From the cell containing the given text, extract its center point as [x, y] coordinate. 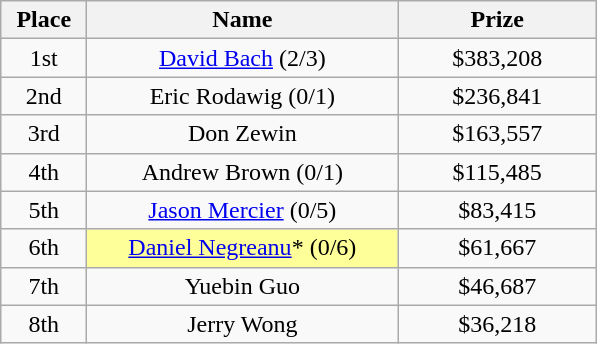
7th [44, 286]
3rd [44, 134]
Jason Mercier (0/5) [242, 210]
$36,218 [498, 324]
$383,208 [498, 58]
6th [44, 248]
Yuebin Guo [242, 286]
David Bach (2/3) [242, 58]
$83,415 [498, 210]
$115,485 [498, 172]
Eric Rodawig (0/1) [242, 96]
Don Zewin [242, 134]
$236,841 [498, 96]
4th [44, 172]
Andrew Brown (0/1) [242, 172]
2nd [44, 96]
$163,557 [498, 134]
1st [44, 58]
$61,667 [498, 248]
Prize [498, 20]
Jerry Wong [242, 324]
8th [44, 324]
Daniel Negreanu* (0/6) [242, 248]
$46,687 [498, 286]
Name [242, 20]
Place [44, 20]
5th [44, 210]
